Detect which cell encompasses the target text, then output its [x, y] center coordinate. 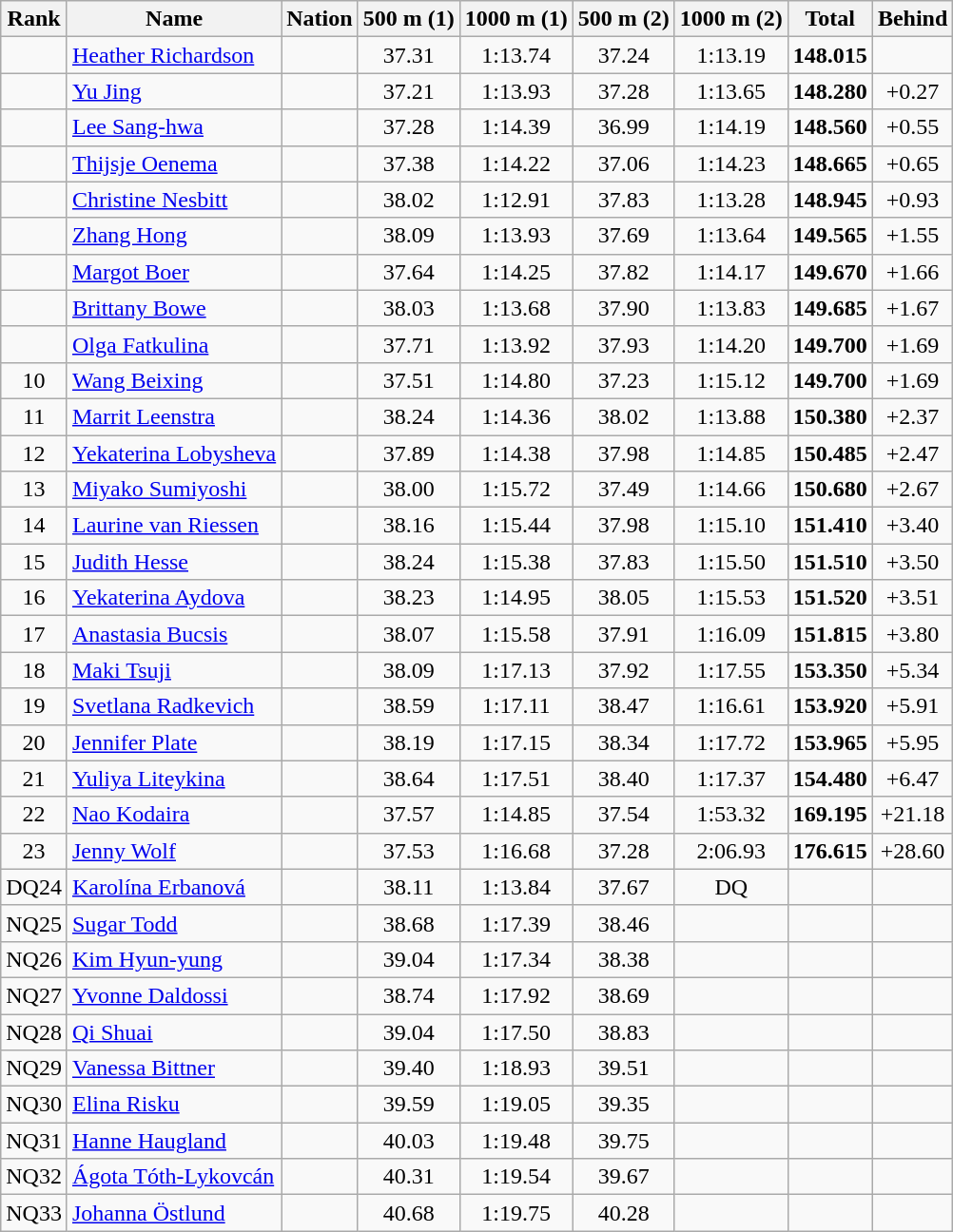
1:14.38 [515, 453]
37.31 [409, 55]
37.38 [409, 164]
176.615 [829, 851]
37.90 [624, 308]
Brittany Bowe [173, 308]
Yuliya Liteykina [173, 779]
DQ24 [34, 887]
23 [34, 851]
150.485 [829, 453]
37.93 [624, 344]
1:14.25 [515, 272]
37.89 [409, 453]
+28.60 [912, 851]
149.565 [829, 236]
37.06 [624, 164]
1:16.61 [730, 706]
Kim Hyun-yung [173, 959]
10 [34, 380]
1:13.88 [730, 416]
Wang Beixing [173, 380]
40.28 [624, 1213]
+5.91 [912, 706]
38.83 [624, 1031]
1:15.12 [730, 380]
500 m (1) [409, 19]
38.64 [409, 779]
1:19.54 [515, 1177]
1:19.05 [515, 1105]
Ágota Tóth-Lykovcán [173, 1177]
2:06.93 [730, 851]
39.75 [624, 1141]
37.71 [409, 344]
NQ33 [34, 1213]
+3.51 [912, 598]
Yu Jing [173, 91]
1:19.75 [515, 1213]
1:16.09 [730, 634]
Total [829, 19]
1:17.55 [730, 670]
1:17.11 [515, 706]
1:13.64 [730, 236]
DQ [730, 887]
148.015 [829, 55]
Behind [912, 19]
38.59 [409, 706]
38.38 [624, 959]
+1.55 [912, 236]
14 [34, 526]
153.965 [829, 742]
1:14.80 [515, 380]
1:14.66 [730, 490]
+3.80 [912, 634]
20 [34, 742]
Olga Fatkulina [173, 344]
NQ28 [34, 1031]
36.99 [624, 127]
38.46 [624, 923]
Sugar Todd [173, 923]
1:14.20 [730, 344]
Johanna Östlund [173, 1213]
1:15.58 [515, 634]
Thijsje Oenema [173, 164]
Vanessa Bittner [173, 1068]
Yvonne Daldossi [173, 995]
38.19 [409, 742]
+1.67 [912, 308]
1000 m (2) [730, 19]
+2.37 [912, 416]
1:16.68 [515, 851]
1:13.68 [515, 308]
37.23 [624, 380]
38.34 [624, 742]
13 [34, 490]
NQ32 [34, 1177]
1:14.19 [730, 127]
22 [34, 815]
Judith Hesse [173, 562]
1:13.28 [730, 200]
151.510 [829, 562]
1:14.36 [515, 416]
38.74 [409, 995]
151.815 [829, 634]
Hanne Haugland [173, 1141]
1:17.50 [515, 1031]
1:13.92 [515, 344]
38.69 [624, 995]
19 [34, 706]
+21.18 [912, 815]
11 [34, 416]
Svetlana Radkevich [173, 706]
+3.40 [912, 526]
38.07 [409, 634]
153.920 [829, 706]
15 [34, 562]
37.67 [624, 887]
Rank [34, 19]
149.670 [829, 272]
1:13.84 [515, 887]
+5.95 [912, 742]
38.68 [409, 923]
Yekaterina Lobysheva [173, 453]
38.00 [409, 490]
Heather Richardson [173, 55]
Miyako Sumiyoshi [173, 490]
+5.34 [912, 670]
1000 m (1) [515, 19]
37.91 [624, 634]
39.35 [624, 1105]
1:18.93 [515, 1068]
38.40 [624, 779]
38.03 [409, 308]
NQ31 [34, 1141]
Qi Shuai [173, 1031]
1:17.37 [730, 779]
1:14.95 [515, 598]
18 [34, 670]
1:14.39 [515, 127]
Lee Sang-hwa [173, 127]
1:17.72 [730, 742]
38.47 [624, 706]
37.57 [409, 815]
Nation [320, 19]
+0.55 [912, 127]
+3.50 [912, 562]
Anastasia Bucsis [173, 634]
1:17.39 [515, 923]
+6.47 [912, 779]
+1.66 [912, 272]
+0.27 [912, 91]
Jennifer Plate [173, 742]
Zhang Hong [173, 236]
37.64 [409, 272]
38.11 [409, 887]
1:17.15 [515, 742]
1:14.23 [730, 164]
40.03 [409, 1141]
Elina Risku [173, 1105]
12 [34, 453]
Christine Nesbitt [173, 200]
153.350 [829, 670]
1:13.83 [730, 308]
39.40 [409, 1068]
1:15.50 [730, 562]
148.560 [829, 127]
Yekaterina Aydova [173, 598]
NQ30 [34, 1105]
1:15.10 [730, 526]
37.82 [624, 272]
Nao Kodaira [173, 815]
1:17.13 [515, 670]
37.53 [409, 851]
Marrit Leenstra [173, 416]
37.49 [624, 490]
148.665 [829, 164]
1:17.51 [515, 779]
39.51 [624, 1068]
21 [34, 779]
37.51 [409, 380]
40.31 [409, 1177]
148.945 [829, 200]
151.410 [829, 526]
154.480 [829, 779]
39.67 [624, 1177]
38.23 [409, 598]
150.680 [829, 490]
Maki Tsuji [173, 670]
1:53.32 [730, 815]
Laurine van Riessen [173, 526]
Name [173, 19]
+2.67 [912, 490]
+0.93 [912, 200]
NQ25 [34, 923]
1:13.74 [515, 55]
38.05 [624, 598]
NQ29 [34, 1068]
Margot Boer [173, 272]
1:15.38 [515, 562]
37.92 [624, 670]
1:15.53 [730, 598]
1:15.72 [515, 490]
1:15.44 [515, 526]
40.68 [409, 1213]
1:12.91 [515, 200]
37.21 [409, 91]
17 [34, 634]
Jenny Wolf [173, 851]
37.69 [624, 236]
39.59 [409, 1105]
+2.47 [912, 453]
NQ26 [34, 959]
1:14.17 [730, 272]
16 [34, 598]
1:19.48 [515, 1141]
+0.65 [912, 164]
150.380 [829, 416]
1:13.19 [730, 55]
Karolína Erbanová [173, 887]
149.685 [829, 308]
1:17.34 [515, 959]
37.24 [624, 55]
169.195 [829, 815]
151.520 [829, 598]
37.54 [624, 815]
1:17.92 [515, 995]
38.16 [409, 526]
148.280 [829, 91]
1:14.22 [515, 164]
1:13.65 [730, 91]
NQ27 [34, 995]
500 m (2) [624, 19]
